From the cell containing the given text, extract its center point as (X, Y) coordinate. 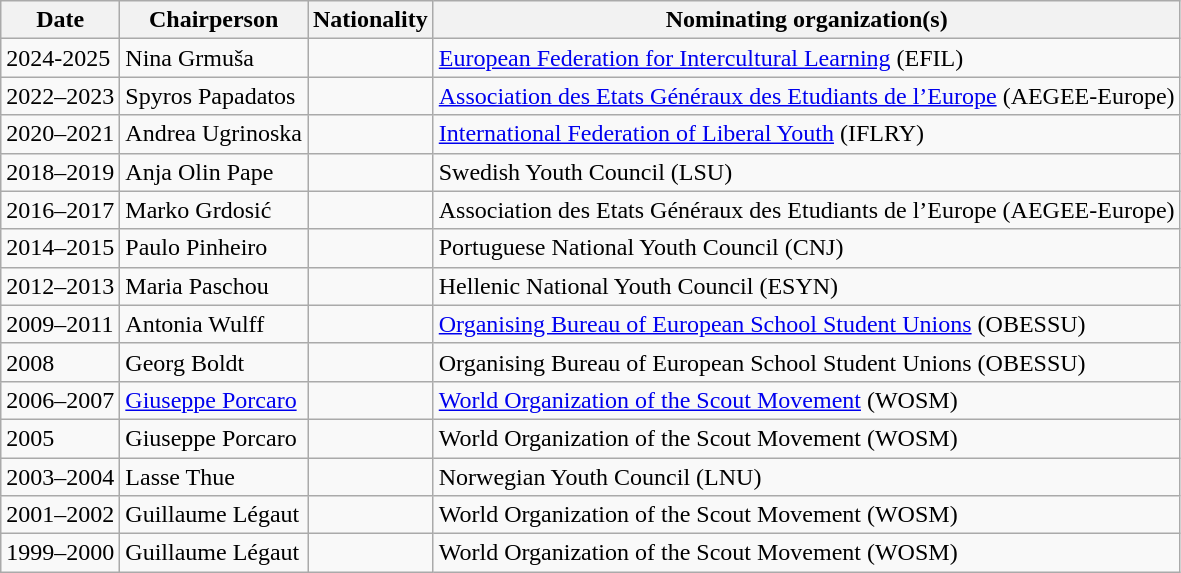
Antonia Wulff (214, 324)
International Federation of Liberal Youth (IFLRY) (806, 134)
Nationality (371, 20)
2005 (60, 438)
Paulo Pinheiro (214, 248)
1999–2000 (60, 553)
2008 (60, 362)
2018–2019 (60, 172)
Swedish Youth Council (LSU) (806, 172)
2014–2015 (60, 248)
Spyros Papadatos (214, 96)
2022–2023 (60, 96)
Nina Grmuša (214, 58)
2012–2013 (60, 286)
European Federation for Intercultural Learning (EFIL) (806, 58)
Georg Boldt (214, 362)
Portuguese National Youth Council (CNJ) (806, 248)
Chairperson (214, 20)
2020–2021 (60, 134)
Lasse Thue (214, 477)
Maria Paschou (214, 286)
Norwegian Youth Council (LNU) (806, 477)
Nominating organization(s) (806, 20)
Marko Grdosić (214, 210)
2024-2025 (60, 58)
2001–2002 (60, 515)
Date (60, 20)
2006–2007 (60, 400)
Hellenic National Youth Council (ESYN) (806, 286)
2003–2004 (60, 477)
Anja Olin Pape (214, 172)
Andrea Ugrinoska (214, 134)
2016–2017 (60, 210)
2009–2011 (60, 324)
